Locate the cell with the specified text and output its (X, Y) center coordinate. 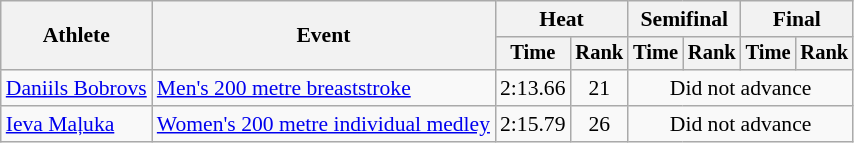
26 (599, 124)
Daniils Bobrovs (76, 88)
2:15.79 (532, 124)
Men's 200 metre breaststroke (324, 88)
Athlete (76, 36)
Semifinal (684, 19)
Event (324, 36)
Heat (562, 19)
21 (599, 88)
Final (797, 19)
2:13.66 (532, 88)
Ieva Maļuka (76, 124)
Women's 200 metre individual medley (324, 124)
